Return [X, Y] of the center of cell containing provided text 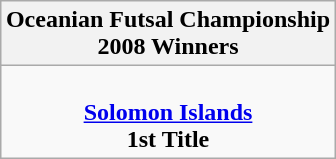
Oceanian Futsal Championship 2008 Winners [168, 34]
Solomon Islands1st Title [168, 112]
